Provide the (X, Y) coordinate of the cell's center where the given text is located.  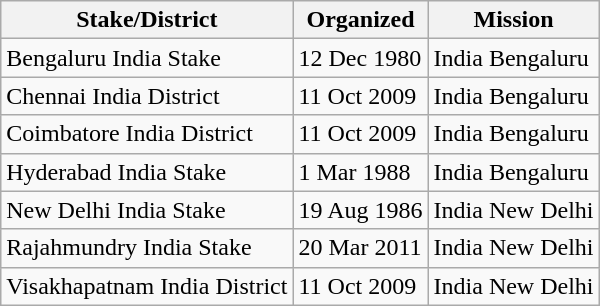
20 Mar 2011 (360, 248)
Organized (360, 20)
Stake/District (147, 20)
Hyderabad India Stake (147, 172)
Mission (514, 20)
Visakhapatnam India District (147, 286)
Bengaluru India Stake (147, 58)
12 Dec 1980 (360, 58)
1 Mar 1988 (360, 172)
19 Aug 1986 (360, 210)
New Delhi India Stake (147, 210)
Chennai India District (147, 96)
Rajahmundry India Stake (147, 248)
Coimbatore India District (147, 134)
